Find where the given text appears and provide that cell's center as (x, y) coordinate. 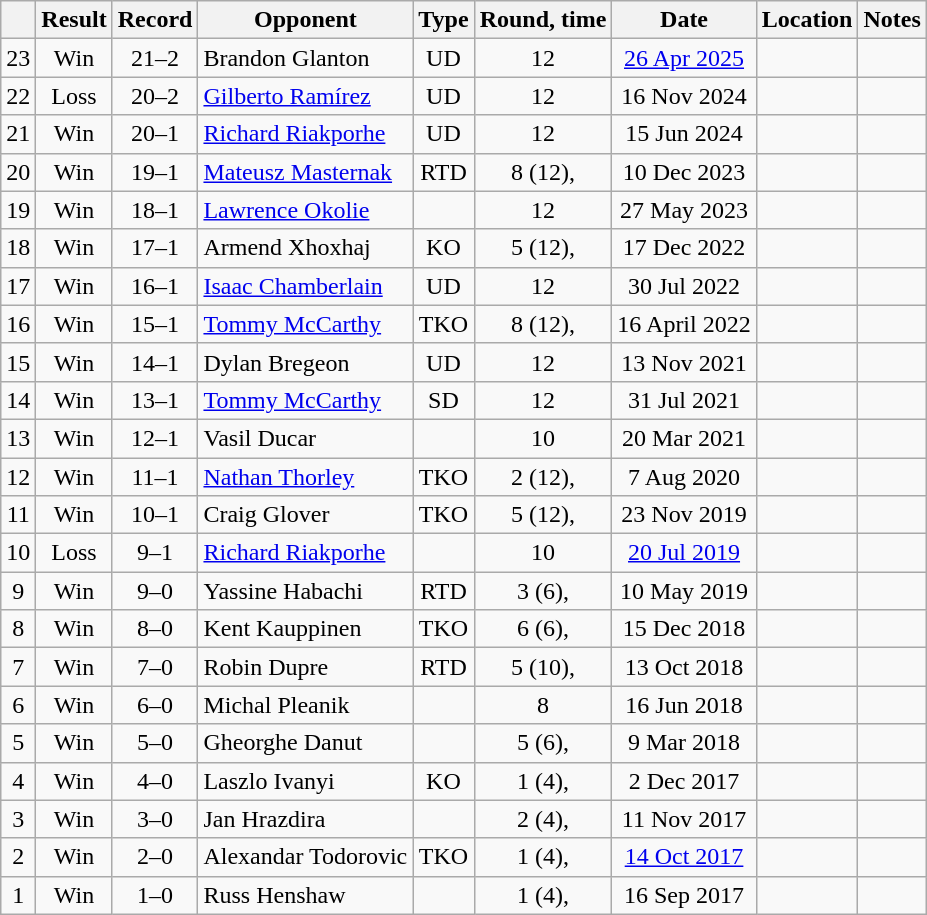
SD (444, 400)
7–0 (155, 667)
23 Nov 2019 (684, 515)
10 May 2019 (684, 591)
20 Jul 2019 (684, 553)
Russ Henshaw (306, 895)
15–1 (155, 324)
11–1 (155, 477)
16 Jun 2018 (684, 705)
Vasil Ducar (306, 438)
13–1 (155, 400)
Opponent (306, 20)
9–1 (155, 553)
4–0 (155, 781)
Nathan Thorley (306, 477)
Dylan Bregeon (306, 362)
30 Jul 2022 (684, 286)
Record (155, 20)
19–1 (155, 172)
2 (12), (543, 477)
17 Dec 2022 (684, 248)
6 (6), (543, 629)
Notes (892, 20)
9 Mar 2018 (684, 743)
2–0 (155, 857)
Isaac Chamberlain (306, 286)
14 Oct 2017 (684, 857)
22 (18, 96)
21 (18, 134)
16 Sep 2017 (684, 895)
1–0 (155, 895)
Location (807, 20)
9 (18, 591)
5 (10), (543, 667)
Gheorghe Danut (306, 743)
Jan Hrazdira (306, 819)
11 (18, 515)
Brandon Glanton (306, 58)
16 (18, 324)
16–1 (155, 286)
Type (444, 20)
15 Jun 2024 (684, 134)
Lawrence Okolie (306, 210)
2 (18, 857)
13 Oct 2018 (684, 667)
Alexandar Todorovic (306, 857)
18–1 (155, 210)
14 (18, 400)
2 Dec 2017 (684, 781)
9–0 (155, 591)
23 (18, 58)
7 Aug 2020 (684, 477)
10 Dec 2023 (684, 172)
26 Apr 2025 (684, 58)
6 (18, 705)
8–0 (155, 629)
31 Jul 2021 (684, 400)
20 (18, 172)
11 Nov 2017 (684, 819)
6–0 (155, 705)
1 (18, 895)
7 (18, 667)
Result (74, 20)
5 (6), (543, 743)
Michal Pleanik (306, 705)
10–1 (155, 515)
13 (18, 438)
13 Nov 2021 (684, 362)
16 Nov 2024 (684, 96)
20–1 (155, 134)
5 (18, 743)
Laszlo Ivanyi (306, 781)
27 May 2023 (684, 210)
5–0 (155, 743)
Round, time (543, 20)
Date (684, 20)
16 April 2022 (684, 324)
Craig Glover (306, 515)
18 (18, 248)
Robin Dupre (306, 667)
Mateusz Masternak (306, 172)
12–1 (155, 438)
3 (18, 819)
Kent Kauppinen (306, 629)
20–2 (155, 96)
Yassine Habachi (306, 591)
21–2 (155, 58)
19 (18, 210)
17–1 (155, 248)
15 (18, 362)
14–1 (155, 362)
Gilberto Ramírez (306, 96)
3–0 (155, 819)
3 (6), (543, 591)
2 (4), (543, 819)
17 (18, 286)
20 Mar 2021 (684, 438)
15 Dec 2018 (684, 629)
Armend Xhoxhaj (306, 248)
4 (18, 781)
